Return (x, y) of the center of cell containing provided text 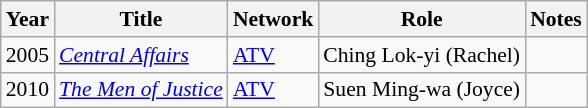
Role (422, 19)
Notes (556, 19)
Year (28, 19)
Suen Ming-wa (Joyce) (422, 90)
2005 (28, 55)
Central Affairs (141, 55)
Ching Lok-yi (Rachel) (422, 55)
The Men of Justice (141, 90)
Network (273, 19)
2010 (28, 90)
Title (141, 19)
